Return (X, Y) of the center of cell containing provided text 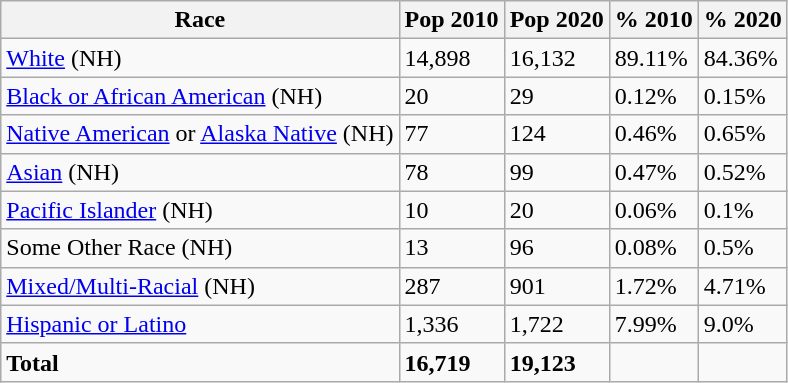
84.36% (742, 58)
Race (200, 20)
Native American or Alaska Native (NH) (200, 134)
89.11% (654, 58)
0.5% (742, 248)
% 2010 (654, 20)
9.0% (742, 324)
0.12% (654, 96)
13 (452, 248)
10 (452, 210)
7.99% (654, 324)
4.71% (742, 286)
0.46% (654, 134)
901 (556, 286)
% 2020 (742, 20)
0.1% (742, 210)
Total (200, 362)
Some Other Race (NH) (200, 248)
16,132 (556, 58)
0.65% (742, 134)
14,898 (452, 58)
29 (556, 96)
1,336 (452, 324)
Pacific Islander (NH) (200, 210)
1.72% (654, 286)
96 (556, 248)
Pop 2010 (452, 20)
White (NH) (200, 58)
99 (556, 172)
124 (556, 134)
78 (452, 172)
16,719 (452, 362)
0.15% (742, 96)
287 (452, 286)
Pop 2020 (556, 20)
Mixed/Multi-Racial (NH) (200, 286)
0.08% (654, 248)
0.47% (654, 172)
0.52% (742, 172)
Black or African American (NH) (200, 96)
1,722 (556, 324)
0.06% (654, 210)
19,123 (556, 362)
Hispanic or Latino (200, 324)
Asian (NH) (200, 172)
77 (452, 134)
